Determine the [x, y] coordinate at the center of the cell enclosing the given text.  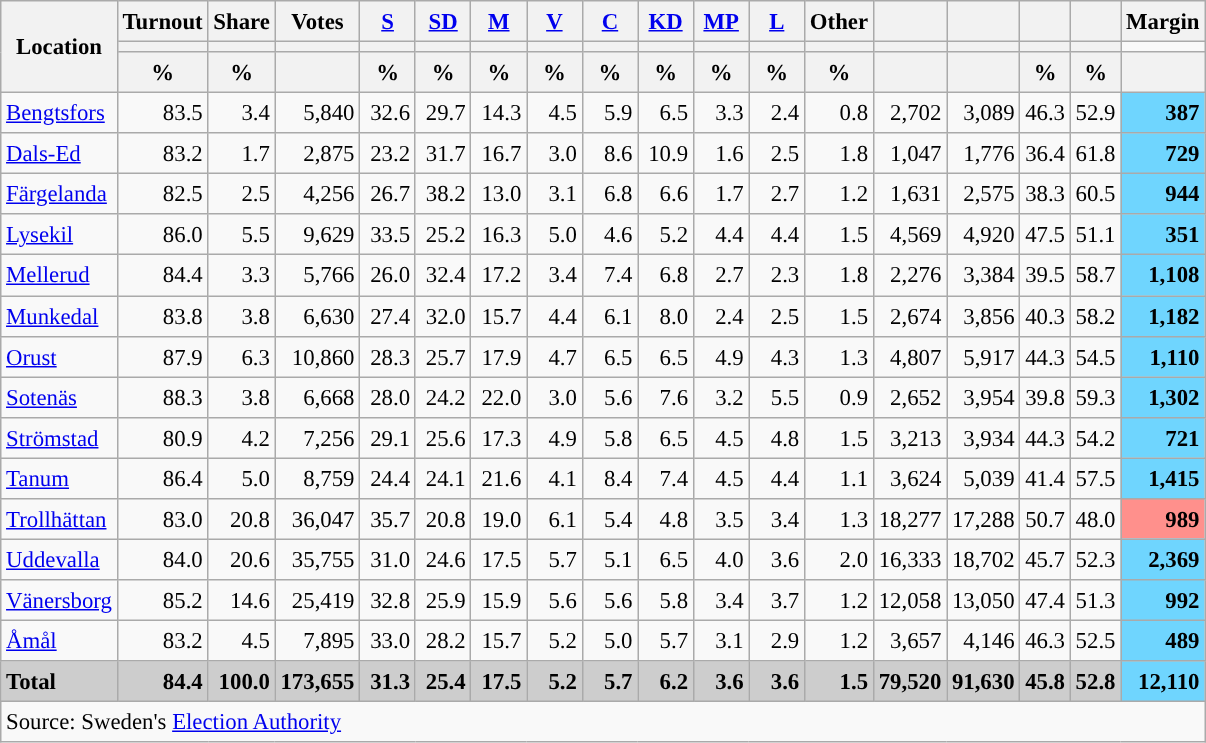
31.3 [388, 682]
17,288 [984, 520]
25.9 [443, 600]
13.0 [499, 194]
25.7 [443, 356]
54.5 [1095, 356]
59.3 [1095, 398]
Bengtsfors [59, 114]
3,657 [910, 640]
28.3 [388, 356]
16.7 [499, 154]
26.7 [388, 194]
M [499, 22]
5,840 [318, 114]
7,895 [318, 640]
10,860 [318, 356]
2,575 [984, 194]
V [555, 22]
3.2 [721, 398]
47.4 [1045, 600]
18,277 [910, 520]
Färgelanda [59, 194]
4.2 [242, 438]
36,047 [318, 520]
83.8 [162, 316]
8.4 [610, 478]
35,755 [318, 560]
989 [1163, 520]
1,415 [1163, 478]
Tanum [59, 478]
24.1 [443, 478]
4.7 [555, 356]
17.3 [499, 438]
2.9 [777, 640]
5,766 [318, 276]
9,629 [318, 234]
4,807 [910, 356]
17.9 [499, 356]
6,668 [318, 398]
57.5 [1095, 478]
38.3 [1045, 194]
39.5 [1045, 276]
Vänersborg [59, 600]
100.0 [242, 682]
52.3 [1095, 560]
3,384 [984, 276]
86.4 [162, 478]
2,276 [910, 276]
16.3 [499, 234]
18,702 [984, 560]
52.5 [1095, 640]
Lysekil [59, 234]
1,108 [1163, 276]
33.5 [388, 234]
2.0 [840, 560]
88.3 [162, 398]
5,917 [984, 356]
1.6 [721, 154]
32.0 [443, 316]
85.2 [162, 600]
3.7 [777, 600]
4.1 [555, 478]
16,333 [910, 560]
4,569 [910, 234]
944 [1163, 194]
24.4 [388, 478]
3,624 [910, 478]
35.7 [388, 520]
25.4 [443, 682]
489 [1163, 640]
25.6 [443, 438]
50.7 [1045, 520]
Margin [1163, 22]
10.9 [666, 154]
1,631 [910, 194]
5.4 [610, 520]
79,520 [910, 682]
38.2 [443, 194]
23.2 [388, 154]
54.2 [1095, 438]
MP [721, 22]
S [388, 22]
5.9 [610, 114]
6.2 [666, 682]
2,369 [1163, 560]
3,213 [910, 438]
83.5 [162, 114]
Turnout [162, 22]
KD [666, 22]
58.2 [1095, 316]
1,302 [1163, 398]
8.6 [610, 154]
3,954 [984, 398]
25,419 [318, 600]
60.5 [1095, 194]
22.0 [499, 398]
5,039 [984, 478]
28.0 [388, 398]
12,110 [1163, 682]
83.0 [162, 520]
36.4 [1045, 154]
1,110 [1163, 356]
28.2 [443, 640]
4,146 [984, 640]
2,652 [910, 398]
3,089 [984, 114]
27.4 [388, 316]
729 [1163, 154]
2,702 [910, 114]
Location [59, 47]
58.7 [1095, 276]
24.2 [443, 398]
26.0 [388, 276]
82.5 [162, 194]
Orust [59, 356]
31.7 [443, 154]
32.8 [388, 600]
52.8 [1095, 682]
Trollhättan [59, 520]
21.6 [499, 478]
Source: Sweden's Election Authority [603, 722]
4.3 [777, 356]
32.6 [388, 114]
351 [1163, 234]
14.3 [499, 114]
47.5 [1045, 234]
Mellerud [59, 276]
5.1 [610, 560]
1,047 [910, 154]
7.6 [666, 398]
Other [840, 22]
25.2 [443, 234]
3,856 [984, 316]
4,920 [984, 234]
51.3 [1095, 600]
992 [1163, 600]
8,759 [318, 478]
8.0 [666, 316]
39.8 [1045, 398]
Total [59, 682]
387 [1163, 114]
41.4 [1045, 478]
17.2 [499, 276]
24.6 [443, 560]
19.0 [499, 520]
45.8 [1045, 682]
L [777, 22]
13,050 [984, 600]
6.6 [666, 194]
1.1 [840, 478]
SD [443, 22]
Strömstad [59, 438]
2,875 [318, 154]
4.6 [610, 234]
86.0 [162, 234]
C [610, 22]
48.0 [1095, 520]
31.0 [388, 560]
15.9 [499, 600]
4,256 [318, 194]
52.9 [1095, 114]
0.8 [840, 114]
721 [1163, 438]
84.0 [162, 560]
45.7 [1045, 560]
Votes [318, 22]
Share [242, 22]
Uddevalla [59, 560]
1,776 [984, 154]
Munkedal [59, 316]
29.1 [388, 438]
Dals-Ed [59, 154]
29.7 [443, 114]
14.6 [242, 600]
2.3 [777, 276]
4.0 [721, 560]
6.3 [242, 356]
6,630 [318, 316]
Sotenäs [59, 398]
20.6 [242, 560]
7,256 [318, 438]
173,655 [318, 682]
Åmål [59, 640]
2,674 [910, 316]
91,630 [984, 682]
32.4 [443, 276]
51.1 [1095, 234]
12,058 [910, 600]
61.8 [1095, 154]
80.9 [162, 438]
3.5 [721, 520]
40.3 [1045, 316]
3,934 [984, 438]
87.9 [162, 356]
33.0 [388, 640]
0.9 [840, 398]
1,182 [1163, 316]
